Capture the cell that displays the provided text and extract its (X, Y) central coordinate. 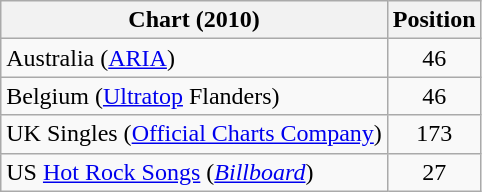
173 (434, 134)
Position (434, 20)
UK Singles (Official Charts Company) (194, 134)
27 (434, 172)
Belgium (Ultratop Flanders) (194, 96)
US Hot Rock Songs (Billboard) (194, 172)
Chart (2010) (194, 20)
Australia (ARIA) (194, 58)
